Search for the cell housing the specified text and yield its (x, y) center coordinate. 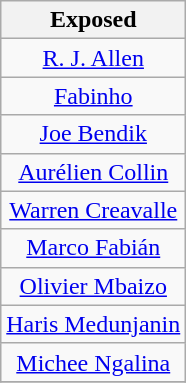
Michee Ngalina (94, 362)
Marco Fabián (94, 248)
R. J. Allen (94, 58)
Exposed (94, 20)
Olivier Mbaizo (94, 286)
Haris Medunjanin (94, 324)
Warren Creavalle (94, 210)
Fabinho (94, 96)
Joe Bendik (94, 134)
Aurélien Collin (94, 172)
